Extract the [X, Y] coordinate from the center of the cell holding the provided text.  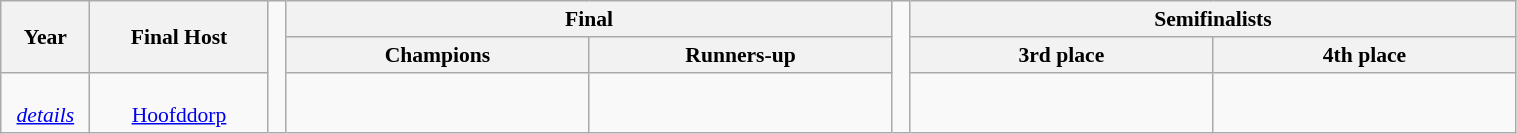
Hoofddorp [179, 102]
details [46, 102]
Final Host [179, 36]
4th place [1364, 55]
Year [46, 36]
Final [589, 19]
Runners-up [740, 55]
3rd place [1062, 55]
Semifinalists [1213, 19]
Champions [438, 55]
